Scan for the cell matching the given text and deliver its [X, Y] coordinate at center. 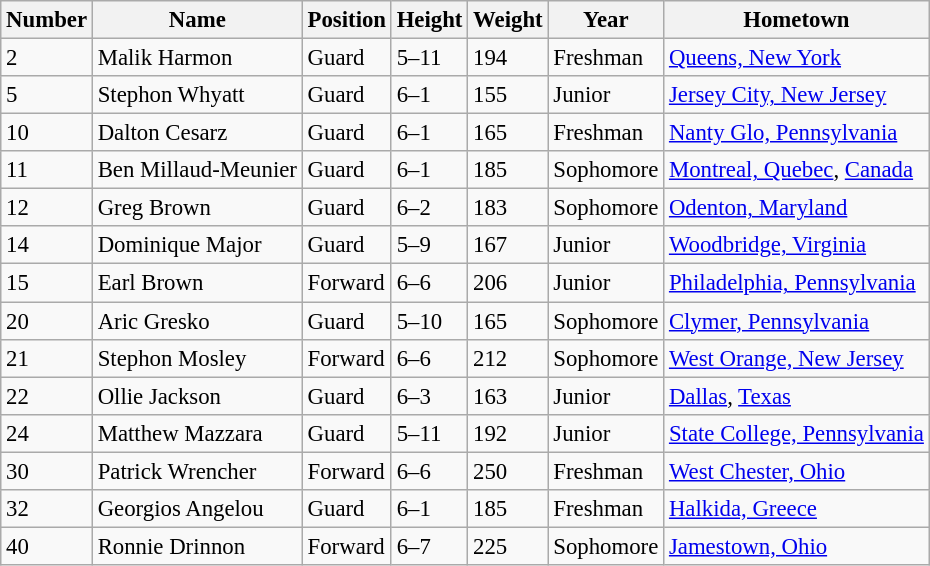
Woodbridge, Virginia [797, 245]
Weight [508, 20]
Malik Harmon [197, 58]
Height [429, 20]
Greg Brown [197, 208]
6–7 [429, 546]
194 [508, 58]
15 [47, 283]
Aric Gresko [197, 321]
192 [508, 433]
Ollie Jackson [197, 396]
250 [508, 471]
Halkida, Greece [797, 509]
West Orange, New Jersey [797, 358]
State College, Pennsylvania [797, 433]
Jersey City, New Jersey [797, 95]
155 [508, 95]
Philadelphia, Pennsylvania [797, 283]
Clymer, Pennsylvania [797, 321]
14 [47, 245]
Stephon Mosley [197, 358]
24 [47, 433]
Hometown [797, 20]
212 [508, 358]
Dominique Major [197, 245]
Matthew Mazzara [197, 433]
Georgios Angelou [197, 509]
Position [346, 20]
22 [47, 396]
12 [47, 208]
Montreal, Quebec, Canada [797, 170]
Queens, New York [797, 58]
206 [508, 283]
West Chester, Ohio [797, 471]
10 [47, 133]
2 [47, 58]
225 [508, 546]
Dallas, Texas [797, 396]
Year [606, 20]
5–9 [429, 245]
Odenton, Maryland [797, 208]
Ben Millaud-Meunier [197, 170]
Number [47, 20]
40 [47, 546]
Earl Brown [197, 283]
167 [508, 245]
32 [47, 509]
183 [508, 208]
6–3 [429, 396]
Ronnie Drinnon [197, 546]
20 [47, 321]
Nanty Glo, Pennsylvania [797, 133]
Stephon Whyatt [197, 95]
163 [508, 396]
Patrick Wrencher [197, 471]
30 [47, 471]
Name [197, 20]
6–2 [429, 208]
21 [47, 358]
Jamestown, Ohio [797, 546]
Dalton Cesarz [197, 133]
5–10 [429, 321]
5 [47, 95]
11 [47, 170]
